Capture the cell that displays the provided text and extract its (x, y) central coordinate. 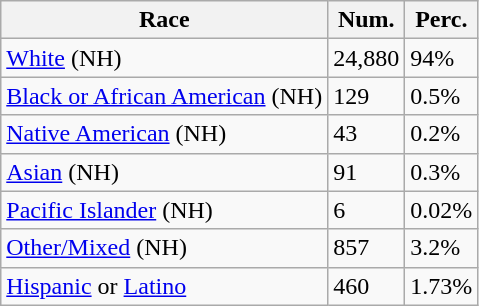
91 (366, 172)
0.3% (442, 172)
94% (442, 58)
Asian (NH) (164, 172)
3.2% (442, 248)
Other/Mixed (NH) (164, 248)
Num. (366, 20)
Native American (NH) (164, 134)
129 (366, 96)
White (NH) (164, 58)
43 (366, 134)
Perc. (442, 20)
0.2% (442, 134)
Black or African American (NH) (164, 96)
0.5% (442, 96)
6 (366, 210)
Pacific Islander (NH) (164, 210)
0.02% (442, 210)
24,880 (366, 58)
1.73% (442, 286)
857 (366, 248)
Race (164, 20)
Hispanic or Latino (164, 286)
460 (366, 286)
